From the cell containing the given text, extract its center point as [x, y] coordinate. 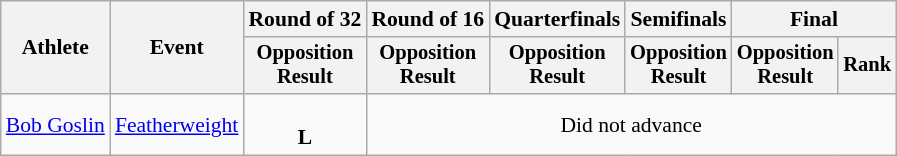
Final [814, 19]
Round of 32 [304, 19]
Featherweight [177, 124]
Quarterfinals [557, 19]
Semifinals [678, 19]
L [304, 124]
Event [177, 48]
Rank [867, 66]
Round of 16 [428, 19]
Athlete [56, 48]
Bob Goslin [56, 124]
Did not advance [631, 124]
